Detect which cell encompasses the target text, then output its [x, y] center coordinate. 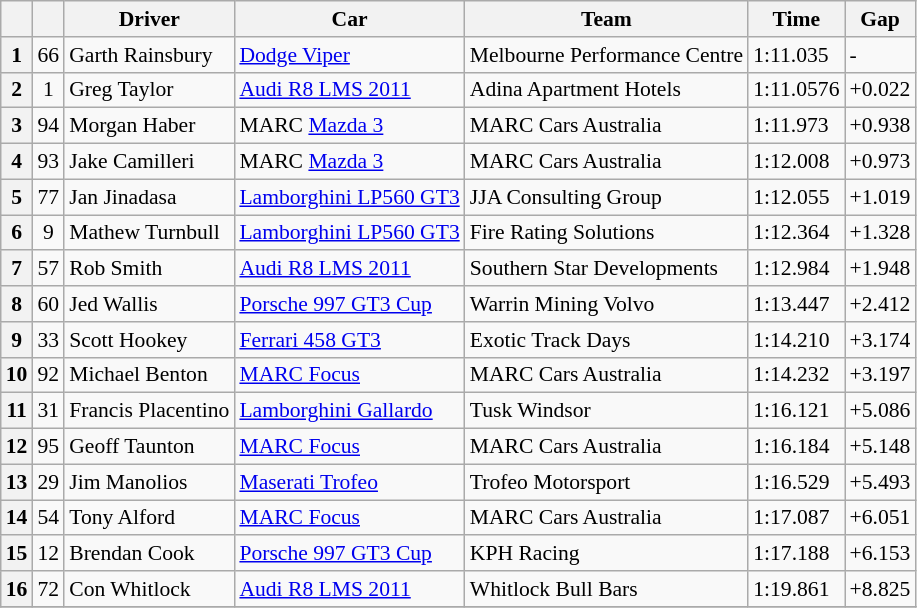
93 [48, 162]
Fire Rating Solutions [606, 233]
Whitlock Bull Bars [606, 589]
Con Whitlock [149, 589]
Time [796, 19]
3 [17, 126]
1:16.184 [796, 447]
+0.973 [880, 162]
66 [48, 55]
77 [48, 197]
5 [17, 197]
Warrin Mining Volvo [606, 304]
1:12.055 [796, 197]
Brendan Cook [149, 554]
Mathew Turnbull [149, 233]
1:11.0576 [796, 90]
10 [17, 375]
1:13.447 [796, 304]
1:14.210 [796, 340]
Jan Jinadasa [149, 197]
Scott Hookey [149, 340]
Greg Taylor [149, 90]
1:17.188 [796, 554]
+1.328 [880, 233]
Ferrari 458 GT3 [349, 340]
4 [17, 162]
7 [17, 269]
Exotic Track Days [606, 340]
Francis Placentino [149, 411]
+6.153 [880, 554]
11 [17, 411]
Geoff Taunton [149, 447]
Lamborghini Gallardo [349, 411]
16 [17, 589]
1:17.087 [796, 518]
1:16.121 [796, 411]
94 [48, 126]
+2.412 [880, 304]
+0.938 [880, 126]
+5.493 [880, 482]
Jed Wallis [149, 304]
72 [48, 589]
Jim Manolios [149, 482]
Dodge Viper [349, 55]
8 [17, 304]
Adina Apartment Hotels [606, 90]
Rob Smith [149, 269]
KPH Racing [606, 554]
+5.086 [880, 411]
6 [17, 233]
92 [48, 375]
1:14.232 [796, 375]
Southern Star Developments [606, 269]
+6.051 [880, 518]
1:11.973 [796, 126]
95 [48, 447]
31 [48, 411]
57 [48, 269]
Jake Camilleri [149, 162]
Team [606, 19]
14 [17, 518]
+0.022 [880, 90]
54 [48, 518]
- [880, 55]
60 [48, 304]
Michael Benton [149, 375]
Maserati Trofeo [349, 482]
29 [48, 482]
1:12.984 [796, 269]
15 [17, 554]
Garth Rainsbury [149, 55]
1:12.008 [796, 162]
Gap [880, 19]
+1.948 [880, 269]
Morgan Haber [149, 126]
+1.019 [880, 197]
Driver [149, 19]
JJA Consulting Group [606, 197]
+3.197 [880, 375]
1:12.364 [796, 233]
Car [349, 19]
1:16.529 [796, 482]
Melbourne Performance Centre [606, 55]
+3.174 [880, 340]
33 [48, 340]
Trofeo Motorsport [606, 482]
1:19.861 [796, 589]
+5.148 [880, 447]
2 [17, 90]
1:11.035 [796, 55]
Tusk Windsor [606, 411]
+8.825 [880, 589]
13 [17, 482]
Tony Alford [149, 518]
